Find where the given text appears and provide that cell's center as (X, Y) coordinate. 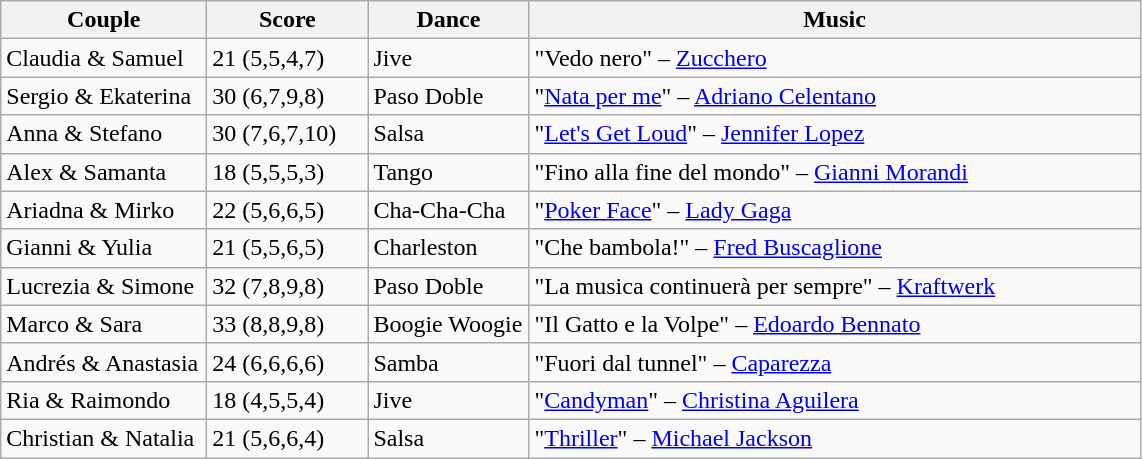
24 (6,6,6,6) (288, 362)
Marco & Sara (104, 324)
Cha-Cha-Cha (448, 210)
"La musica continuerà per sempre" – Kraftwerk (834, 286)
32 (7,8,9,8) (288, 286)
18 (5,5,5,3) (288, 172)
Claudia & Samuel (104, 58)
30 (6,7,9,8) (288, 96)
"Poker Face" – Lady Gaga (834, 210)
Ria & Raimondo (104, 400)
Score (288, 20)
Sergio & Ekaterina (104, 96)
Ariadna & Mirko (104, 210)
Christian & Natalia (104, 438)
"Let's Get Loud" – Jennifer Lopez (834, 134)
Gianni & Yulia (104, 248)
Couple (104, 20)
Alex & Samanta (104, 172)
21 (5,6,6,4) (288, 438)
22 (5,6,6,5) (288, 210)
33 (8,8,9,8) (288, 324)
Andrés & Anastasia (104, 362)
30 (7,6,7,10) (288, 134)
21 (5,5,4,7) (288, 58)
"Fino alla fine del mondo" – Gianni Morandi (834, 172)
Charleston (448, 248)
"Fuori dal tunnel" – Caparezza (834, 362)
Dance (448, 20)
18 (4,5,5,4) (288, 400)
Anna & Stefano (104, 134)
"Candyman" – Christina Aguilera (834, 400)
"Che bambola!" – Fred Buscaglione (834, 248)
Lucrezia & Simone (104, 286)
Tango (448, 172)
21 (5,5,6,5) (288, 248)
"Nata per me" – Adriano Celentano (834, 96)
Samba (448, 362)
Music (834, 20)
"Il Gatto e la Volpe" – Edoardo Bennato (834, 324)
Boogie Woogie (448, 324)
"Vedo nero" – Zucchero (834, 58)
"Thriller" – Michael Jackson (834, 438)
